Search for the cell housing the specified text and yield its [x, y] center coordinate. 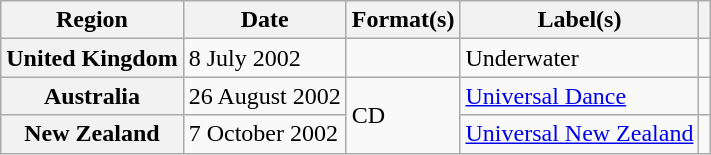
CD [403, 115]
Region [92, 20]
8 July 2002 [264, 58]
Underwater [580, 58]
Label(s) [580, 20]
7 October 2002 [264, 134]
26 August 2002 [264, 96]
New Zealand [92, 134]
Universal Dance [580, 96]
United Kingdom [92, 58]
Format(s) [403, 20]
Australia [92, 96]
Universal New Zealand [580, 134]
Date [264, 20]
